For the text-containing cell, return its midpoint in (X, Y) coordinate format. 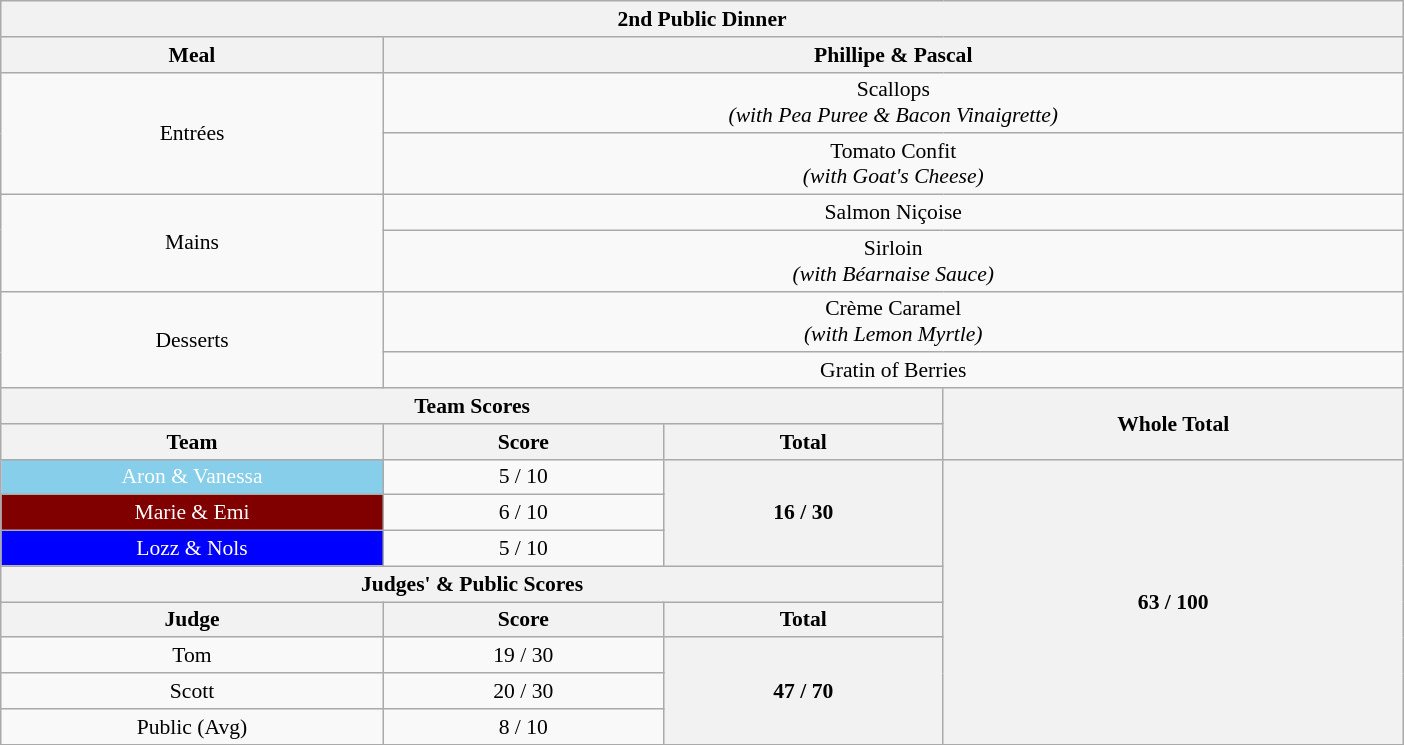
Gratin of Berries (893, 371)
20 / 30 (523, 691)
Judge (192, 620)
6 / 10 (523, 513)
63 / 100 (1173, 602)
Lozz & Nols (192, 549)
Whole Total (1173, 424)
Public (Avg) (192, 727)
2nd Public Dinner (702, 19)
Scott (192, 691)
Judges' & Public Scores (472, 584)
Desserts (192, 340)
19 / 30 (523, 656)
Crème Caramel(with Lemon Myrtle) (893, 322)
Team Scores (472, 406)
Salmon Niçoise (893, 213)
Aron & Vanessa (192, 477)
47 / 70 (803, 692)
Phillipe & Pascal (893, 55)
Marie & Emi (192, 513)
Meal (192, 55)
Sirloin(with Béarnaise Sauce) (893, 260)
Tomato Confit(with Goat's Cheese) (893, 164)
Tom (192, 656)
Team (192, 442)
Scallops(with Pea Puree & Bacon Vinaigrette) (893, 102)
Mains (192, 244)
Entrées (192, 133)
16 / 30 (803, 512)
8 / 10 (523, 727)
